Scan for the cell matching the given text and deliver its (x, y) coordinate at center. 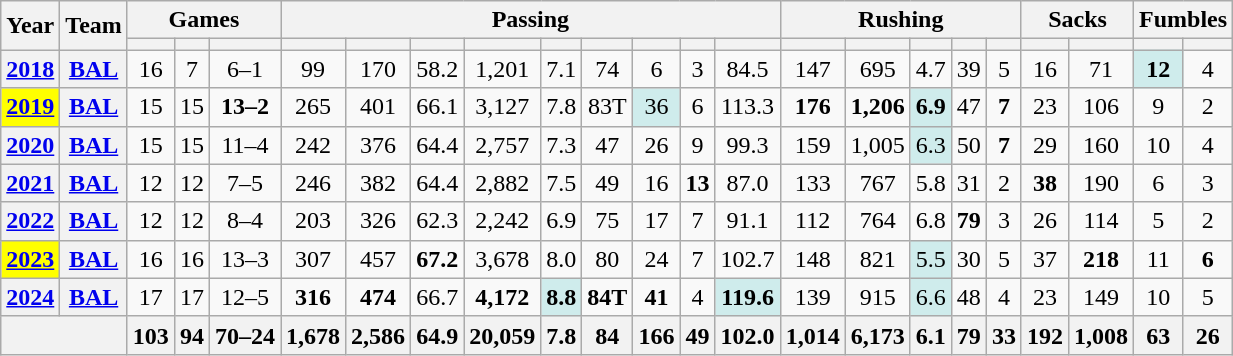
695 (878, 69)
4.7 (930, 69)
821 (878, 259)
30 (968, 259)
91.1 (748, 221)
1,678 (314, 335)
3,678 (502, 259)
24 (656, 259)
190 (1100, 183)
6.6 (930, 297)
382 (378, 183)
84.5 (748, 69)
6.8 (930, 221)
31 (968, 183)
160 (1100, 145)
376 (378, 145)
13–3 (244, 259)
13–2 (244, 107)
4,172 (502, 297)
106 (1100, 107)
159 (812, 145)
83T (608, 107)
2024 (30, 297)
474 (378, 297)
58.2 (438, 69)
3,127 (502, 107)
6.3 (930, 145)
148 (812, 259)
64.9 (438, 335)
8–4 (244, 221)
265 (314, 107)
1,014 (812, 335)
2022 (30, 221)
80 (608, 259)
915 (878, 297)
37 (1044, 259)
67.2 (438, 259)
2023 (30, 259)
1,008 (1100, 335)
6–1 (244, 69)
Sacks (1077, 20)
203 (314, 221)
102.7 (748, 259)
2,586 (378, 335)
316 (314, 297)
29 (1044, 145)
66.1 (438, 107)
Games (204, 20)
36 (656, 107)
1,005 (878, 145)
70–24 (244, 335)
Year (30, 26)
2021 (30, 183)
114 (1100, 221)
Passing (531, 20)
66.7 (438, 297)
7.3 (562, 145)
75 (608, 221)
50 (968, 145)
99 (314, 69)
2018 (30, 69)
113.3 (748, 107)
99.3 (748, 145)
7.1 (562, 69)
192 (1044, 335)
2,757 (502, 145)
8.8 (562, 297)
38 (1044, 183)
307 (314, 259)
133 (812, 183)
2020 (30, 145)
48 (968, 297)
Team (94, 26)
63 (1159, 335)
74 (608, 69)
176 (812, 107)
94 (192, 335)
71 (1100, 69)
149 (1100, 297)
147 (812, 69)
11–4 (244, 145)
139 (812, 297)
5.8 (930, 183)
7–5 (244, 183)
84 (608, 335)
33 (1004, 335)
326 (378, 221)
1,201 (502, 69)
6.1 (930, 335)
62.3 (438, 221)
1,206 (878, 107)
246 (314, 183)
84T (608, 297)
Rushing (900, 20)
242 (314, 145)
119.6 (748, 297)
8.0 (562, 259)
2019 (30, 107)
11 (1159, 259)
2,882 (502, 183)
12–5 (244, 297)
218 (1100, 259)
764 (878, 221)
767 (878, 183)
7.5 (562, 183)
5.5 (930, 259)
103 (150, 335)
102.0 (748, 335)
13 (698, 183)
112 (812, 221)
2,242 (502, 221)
20,059 (502, 335)
41 (656, 297)
401 (378, 107)
Fumbles (1184, 20)
39 (968, 69)
166 (656, 335)
87.0 (748, 183)
6,173 (878, 335)
170 (378, 69)
457 (378, 259)
